Find where the given text appears and provide that cell's center as (X, Y) coordinate. 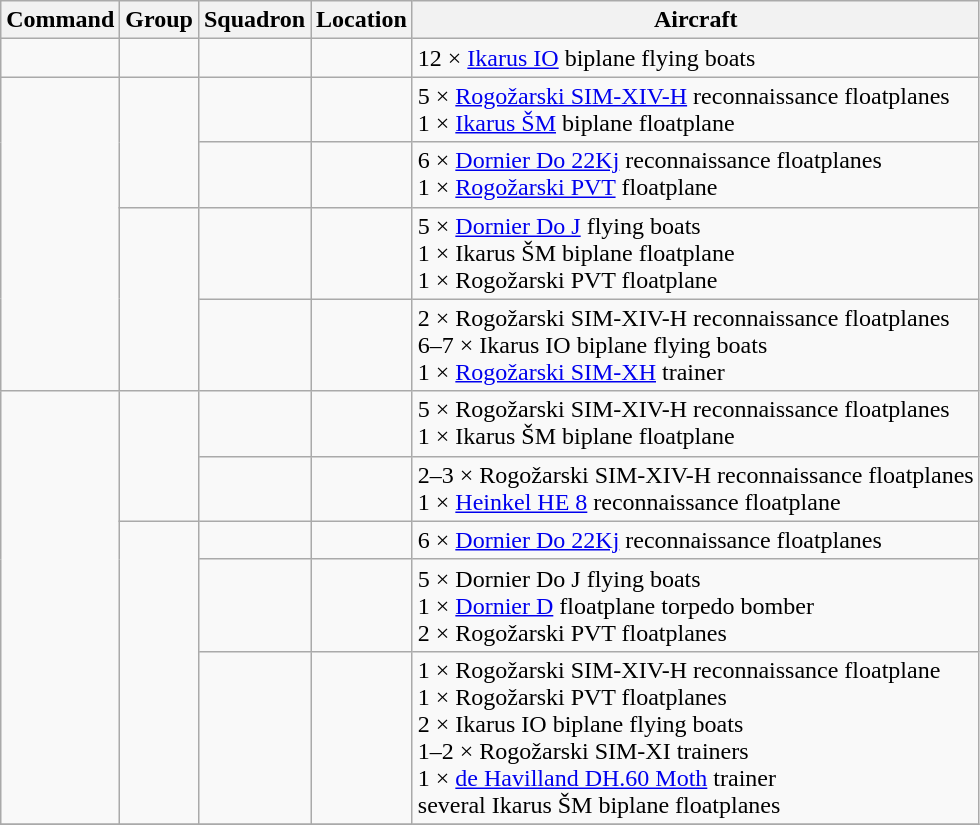
6 × Dornier Do 22Kj reconnaissance floatplanes (696, 540)
Aircraft (696, 20)
Location (362, 20)
12 × Ikarus IO biplane flying boats (696, 58)
Squadron (254, 20)
2–3 × Rogožarski SIM-XIV-H reconnaissance floatplanes1 × Heinkel HE 8 reconnaissance floatplane (696, 488)
Group (160, 20)
Command (60, 20)
5 × Dornier Do J flying boats1 × Dornier D floatplane torpedo bomber2 × Rogožarski PVT floatplanes (696, 605)
6 × Dornier Do 22Kj reconnaissance floatplanes1 × Rogožarski PVT floatplane (696, 174)
2 × Rogožarski SIM-XIV-H reconnaissance floatplanes6–7 × Ikarus IO biplane flying boats1 × Rogožarski SIM-XH trainer (696, 345)
5 × Dornier Do J flying boats1 × Ikarus ŠM biplane floatplane1 × Rogožarski PVT floatplane (696, 253)
